Return (X, Y) of the center of cell containing provided text 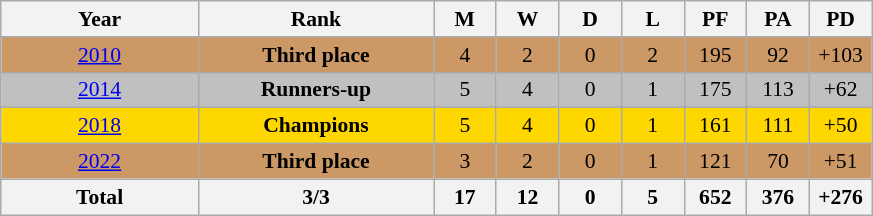
+50 (840, 126)
195 (716, 55)
PD (840, 19)
111 (778, 126)
3/3 (316, 197)
M (466, 19)
PF (716, 19)
Runners-up (316, 90)
2010 (100, 55)
121 (716, 162)
Champions (316, 126)
D (590, 19)
12 (528, 197)
17 (466, 197)
PA (778, 19)
3 (466, 162)
Year (100, 19)
+276 (840, 197)
652 (716, 197)
175 (716, 90)
+51 (840, 162)
161 (716, 126)
L (652, 19)
Total (100, 197)
+103 (840, 55)
2022 (100, 162)
W (528, 19)
92 (778, 55)
2014 (100, 90)
70 (778, 162)
113 (778, 90)
376 (778, 197)
+62 (840, 90)
Rank (316, 19)
2018 (100, 126)
